Find where the given text appears and provide that cell's center as (x, y) coordinate. 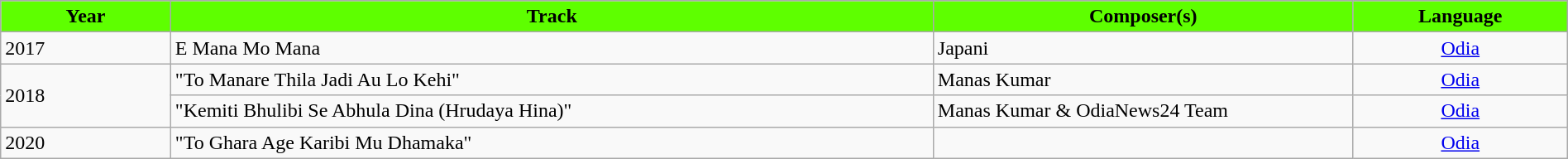
Year (86, 17)
"Kemiti Bhulibi Se Abhula Dina (Hrudaya Hina)" (552, 111)
Manas Kumar (1143, 79)
Composer(s) (1143, 17)
2020 (86, 142)
Manas Kumar & OdiaNews24 Team (1143, 111)
E Mana Mo Mana (552, 48)
"To Ghara Age Karibi Mu Dhamaka" (552, 142)
"To Manare Thila Jadi Au Lo Kehi" (552, 79)
2018 (86, 95)
Language (1460, 17)
Track (552, 17)
2017 (86, 48)
Japani (1143, 48)
